For the text-containing cell, return its midpoint in [x, y] coordinate format. 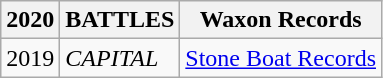
BATTLES [120, 20]
CAPITAL [120, 58]
Waxon Records [281, 20]
Stone Boat Records [281, 58]
2019 [30, 58]
2020 [30, 20]
